Extract the (x, y) coordinate from the center of the cell holding the provided text.  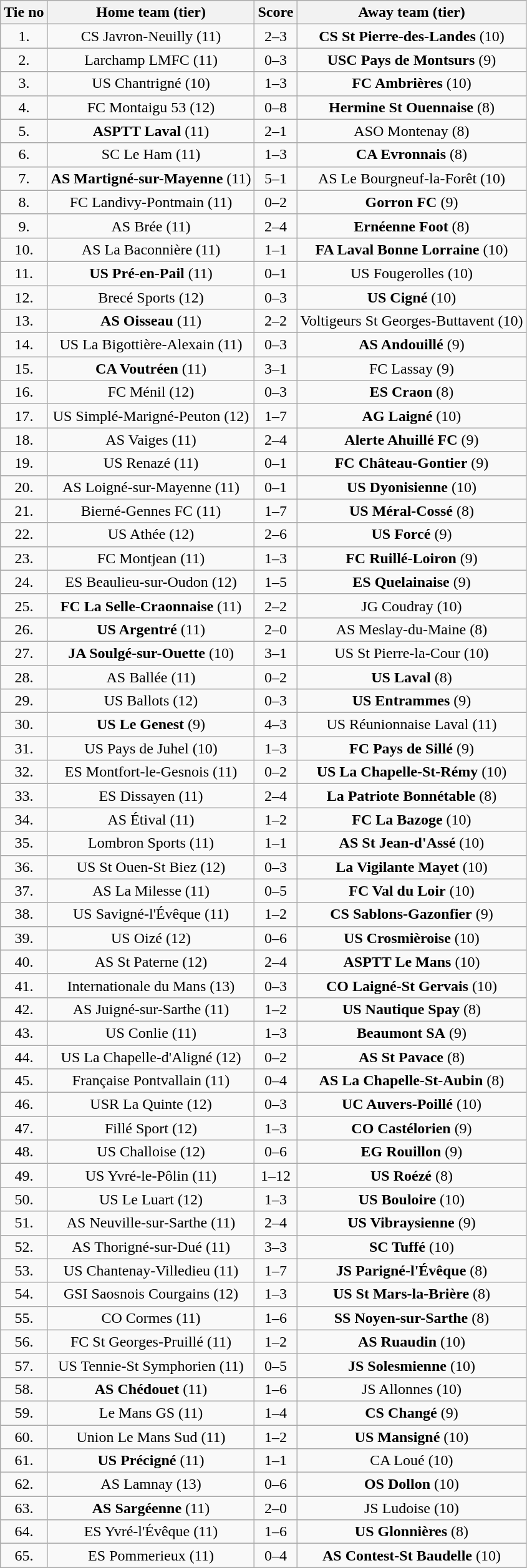
CO Cormes (11) (151, 1318)
45. (24, 1081)
Brecé Sports (12) (151, 298)
20. (24, 487)
22. (24, 535)
29. (24, 701)
Bierné-Gennes FC (11) (151, 511)
SS Noyen-sur-Sarthe (8) (412, 1318)
Ernéenne Foot (8) (412, 226)
US Ballots (12) (151, 701)
ES Craon (8) (412, 392)
Lombron Sports (11) (151, 843)
AS Meslay-du-Maine (8) (412, 629)
AG Laigné (10) (412, 416)
FA Laval Bonne Lorraine (10) (412, 249)
JA Soulgé-sur-Ouette (10) (151, 653)
USC Pays de Montsurs (9) (412, 60)
JS Allonnes (10) (412, 1389)
7. (24, 178)
FC Ambrières (10) (412, 84)
ASPTT Le Mans (10) (412, 962)
USR La Quinte (12) (151, 1105)
FC Montaigu 53 (12) (151, 107)
JS Parigné-l'Évêque (8) (412, 1270)
AS Loigné-sur-Mayenne (11) (151, 487)
CO Castélorien (9) (412, 1128)
34. (24, 820)
La Vigilante Mayet (10) (412, 867)
US Méral-Cossé (8) (412, 511)
18. (24, 440)
CS St Pierre-des-Landes (10) (412, 36)
4. (24, 107)
2–3 (276, 36)
12. (24, 298)
US Pré-en-Pail (11) (151, 273)
36. (24, 867)
2–6 (276, 535)
UC Auvers-Poillé (10) (412, 1105)
Alerte Ahuillé FC (9) (412, 440)
US Précigné (11) (151, 1461)
41. (24, 985)
US Roézé (8) (412, 1176)
AS Andouillé (9) (412, 345)
US Le Luart (12) (151, 1199)
SC Le Ham (11) (151, 155)
23. (24, 558)
SC Tuffé (10) (412, 1247)
CA Loué (10) (412, 1461)
US Crosmièroise (10) (412, 938)
AS Brée (11) (151, 226)
30. (24, 725)
AS St Paterne (12) (151, 962)
FC Ruillé-Loiron (9) (412, 558)
AS La Chapelle-St-Aubin (8) (412, 1081)
Internationale du Mans (13) (151, 985)
3–3 (276, 1247)
24. (24, 582)
27. (24, 653)
2. (24, 60)
FC La Bazoge (10) (412, 820)
US Nautique Spay (8) (412, 1009)
21. (24, 511)
US Fougerolles (10) (412, 273)
35. (24, 843)
AS Martigné-sur-Mayenne (11) (151, 178)
JG Coudray (10) (412, 606)
38. (24, 914)
US Dyonisienne (10) (412, 487)
54. (24, 1294)
US Pays de Juhel (10) (151, 748)
5–1 (276, 178)
AS Neuville-sur-Sarthe (11) (151, 1223)
10. (24, 249)
17. (24, 416)
AS La Baconnière (11) (151, 249)
14. (24, 345)
Larchamp LMFC (11) (151, 60)
US Athée (12) (151, 535)
AS Lamnay (13) (151, 1484)
44. (24, 1057)
US Bouloire (10) (412, 1199)
US Réunionnaise Laval (11) (412, 725)
42. (24, 1009)
16. (24, 392)
FC Lassay (9) (412, 369)
Beaumont SA (9) (412, 1033)
1–5 (276, 582)
31. (24, 748)
US Simplé-Marigné-Peuton (12) (151, 416)
Home team (tier) (151, 12)
64. (24, 1532)
CS Sablons-Gazonfier (9) (412, 914)
FC Montjean (11) (151, 558)
ASO Montenay (8) (412, 131)
FC St Georges-Pruillé (11) (151, 1342)
FC Pays de Sillé (9) (412, 748)
57. (24, 1365)
13. (24, 321)
US Tennie-St Symphorien (11) (151, 1365)
53. (24, 1270)
0–8 (276, 107)
US St Pierre-la-Cour (10) (412, 653)
1–4 (276, 1413)
8. (24, 202)
Gorron FC (9) (412, 202)
ES Quelainaise (9) (412, 582)
ASPTT Laval (11) (151, 131)
9. (24, 226)
La Patriote Bonnétable (8) (412, 796)
37. (24, 891)
FC Landivy-Pontmain (11) (151, 202)
AS Étival (11) (151, 820)
46. (24, 1105)
AS Le Bourgneuf-la-Forêt (10) (412, 178)
63. (24, 1508)
US La Chapelle-d'Aligné (12) (151, 1057)
15. (24, 369)
US Entrammes (9) (412, 701)
GSI Saosnois Courgains (12) (151, 1294)
3. (24, 84)
US St Ouen-St Biez (12) (151, 867)
US Le Genest (9) (151, 725)
US Challoise (12) (151, 1152)
AS Ruaudin (10) (412, 1342)
JS Solesmienne (10) (412, 1365)
47. (24, 1128)
JS Ludoise (10) (412, 1508)
40. (24, 962)
43. (24, 1033)
ES Beaulieu-sur-Oudon (12) (151, 582)
4–3 (276, 725)
55. (24, 1318)
AS Ballée (11) (151, 677)
AS Thorigné-sur-Dué (11) (151, 1247)
Française Pontvallain (11) (151, 1081)
US Mansigné (10) (412, 1436)
AS St Pavace (8) (412, 1057)
AS St Jean-d'Assé (10) (412, 843)
US Conlie (11) (151, 1033)
25. (24, 606)
26. (24, 629)
1–12 (276, 1176)
FC Val du Loir (10) (412, 891)
60. (24, 1436)
19. (24, 463)
65. (24, 1556)
Fillé Sport (12) (151, 1128)
US Savigné-l'Évêque (11) (151, 914)
FC Château-Gontier (9) (412, 463)
US Vibraysienne (9) (412, 1223)
US Chantenay-Villedieu (11) (151, 1270)
US Argentré (11) (151, 629)
US La Bigottière-Alexain (11) (151, 345)
11. (24, 273)
Union Le Mans Sud (11) (151, 1436)
61. (24, 1461)
AS Vaiges (11) (151, 440)
32. (24, 772)
Hermine St Ouennaise (8) (412, 107)
AS Juigné-sur-Sarthe (11) (151, 1009)
39. (24, 938)
US Forcé (9) (412, 535)
US Oizé (12) (151, 938)
CS Changé (9) (412, 1413)
US Renazé (11) (151, 463)
51. (24, 1223)
US St Mars-la-Brière (8) (412, 1294)
33. (24, 796)
FC La Selle-Craonnaise (11) (151, 606)
48. (24, 1152)
US Glonnières (8) (412, 1532)
AS Chédouet (11) (151, 1389)
56. (24, 1342)
US Cigné (10) (412, 298)
Score (276, 12)
EG Rouillon (9) (412, 1152)
FC Ménil (12) (151, 392)
1. (24, 36)
ES Yvré-l'Évêque (11) (151, 1532)
AS La Milesse (11) (151, 891)
AS Contest-St Baudelle (10) (412, 1556)
AS Sargéenne (11) (151, 1508)
5. (24, 131)
Tie no (24, 12)
CS Javron-Neuilly (11) (151, 36)
58. (24, 1389)
US Laval (8) (412, 677)
CA Evronnais (8) (412, 155)
US Yvré-le-Pôlin (11) (151, 1176)
50. (24, 1199)
CO Laigné-St Gervais (10) (412, 985)
62. (24, 1484)
2–1 (276, 131)
Away team (tier) (412, 12)
52. (24, 1247)
ES Montfort-le-Gesnois (11) (151, 772)
6. (24, 155)
49. (24, 1176)
OS Dollon (10) (412, 1484)
Voltigeurs St Georges-Buttavent (10) (412, 321)
ES Dissayen (11) (151, 796)
CA Voutréen (11) (151, 369)
US La Chapelle-St-Rémy (10) (412, 772)
28. (24, 677)
59. (24, 1413)
Le Mans GS (11) (151, 1413)
AS Oisseau (11) (151, 321)
US Chantrigné (10) (151, 84)
ES Pommerieux (11) (151, 1556)
